Detect which cell encompasses the target text, then output its [x, y] center coordinate. 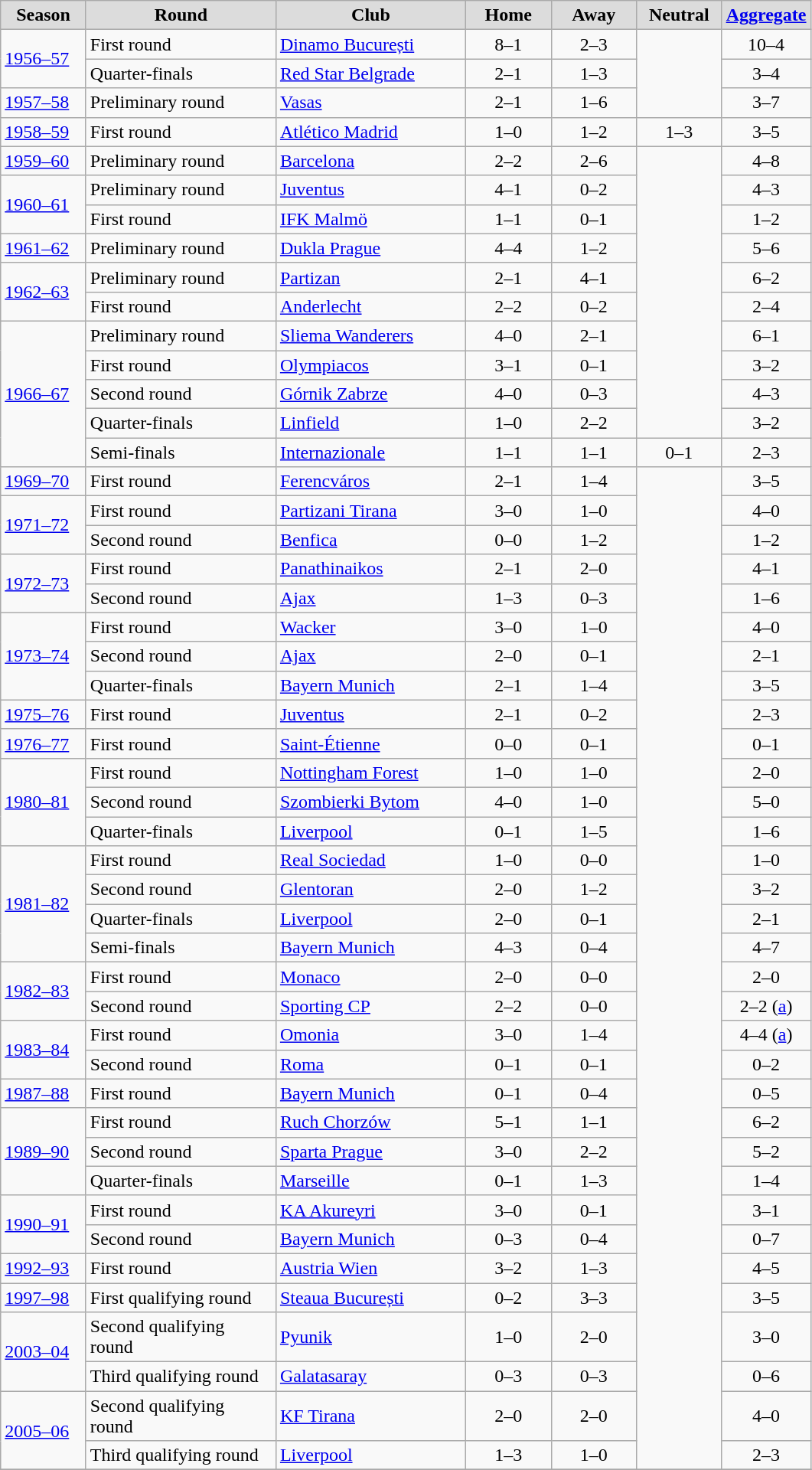
Barcelona [370, 161]
Round [181, 15]
Monaco [370, 977]
1990–91 [44, 1224]
Aggregate [766, 15]
1957–58 [44, 103]
KF Tirana [370, 1416]
1961–62 [44, 248]
5–6 [766, 248]
Nottingham Forest [370, 773]
Anderlecht [370, 306]
1971–72 [44, 525]
1976–77 [44, 743]
Górnik Zabrze [370, 394]
Sliema Wanderers [370, 335]
1992–93 [44, 1268]
1997–98 [44, 1298]
Vasas [370, 103]
4–4 (a) [766, 1035]
1959–60 [44, 161]
Steaua București [370, 1298]
0–7 [766, 1239]
Ferencváros [370, 482]
1958–59 [44, 132]
1966–67 [44, 394]
Olympiacos [370, 365]
1962–63 [44, 292]
5–1 [508, 1122]
Szombierki Bytom [370, 802]
8–1 [508, 44]
1960–61 [44, 204]
Real Sociedad [370, 861]
1981–82 [44, 904]
Benfica [370, 540]
5–0 [766, 802]
5–2 [766, 1151]
1–5 [594, 831]
2–4 [766, 306]
Austria Wien [370, 1268]
Saint-Étienne [370, 743]
3–3 [594, 1298]
Sporting CP [370, 1006]
Panathinaikos [370, 569]
3–4 [766, 73]
Pyunik [370, 1337]
Omonia [370, 1035]
1982–83 [44, 991]
Home [508, 15]
Internazionale [370, 452]
1983–84 [44, 1050]
Neutral [680, 15]
Glentoran [370, 890]
Dinamo București [370, 44]
Club [370, 15]
2005–06 [44, 1430]
4–4 [508, 248]
1956–57 [44, 59]
Sparta Prague [370, 1151]
6–1 [766, 335]
Partizani Tirana [370, 511]
1989–90 [44, 1151]
Galatasaray [370, 1377]
1969–70 [44, 482]
1987–88 [44, 1093]
Linfield [370, 423]
Wacker [370, 627]
3–7 [766, 103]
Away [594, 15]
2–6 [594, 161]
2003–04 [44, 1352]
KA Akureyri [370, 1210]
1975–76 [44, 714]
0–6 [766, 1377]
1972–73 [44, 583]
4–7 [766, 948]
Marseille [370, 1181]
4–8 [766, 161]
10–4 [766, 44]
IFK Malmö [370, 219]
Dukla Prague [370, 248]
1973–74 [44, 656]
0–5 [766, 1093]
Partizan [370, 277]
Roma [370, 1064]
2–2 (a) [766, 1006]
4–5 [766, 1268]
First qualifying round [181, 1298]
Season [44, 15]
1980–81 [44, 802]
Ruch Chorzów [370, 1122]
Atlético Madrid [370, 132]
Red Star Belgrade [370, 73]
